Detect which cell encompasses the target text, then output its (x, y) center coordinate. 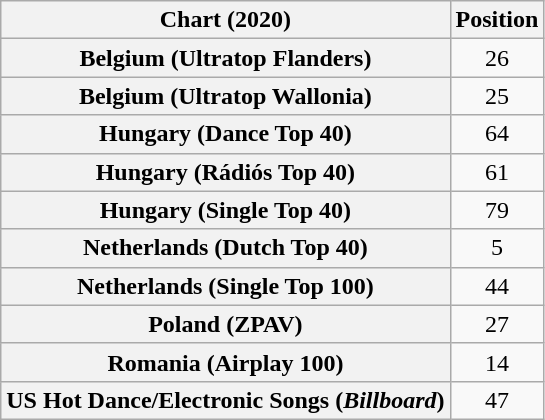
61 (497, 172)
US Hot Dance/Electronic Songs (Billboard) (226, 400)
64 (497, 134)
Hungary (Rádiós Top 40) (226, 172)
44 (497, 286)
Belgium (Ultratop Flanders) (226, 58)
Netherlands (Dutch Top 40) (226, 248)
Position (497, 20)
47 (497, 400)
14 (497, 362)
Belgium (Ultratop Wallonia) (226, 96)
Hungary (Single Top 40) (226, 210)
Chart (2020) (226, 20)
Hungary (Dance Top 40) (226, 134)
5 (497, 248)
25 (497, 96)
79 (497, 210)
Netherlands (Single Top 100) (226, 286)
Poland (ZPAV) (226, 324)
Romania (Airplay 100) (226, 362)
27 (497, 324)
26 (497, 58)
